Capture the cell that displays the provided text and extract its (X, Y) central coordinate. 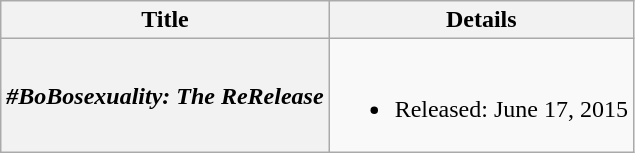
Details (481, 20)
Title (165, 20)
Released: June 17, 2015 (481, 96)
#BoBosexuality: The ReRelease (165, 96)
